Return [x, y] of the center of cell containing provided text 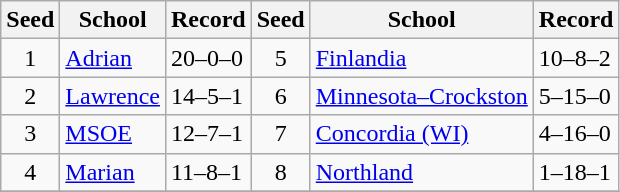
14–5–1 [208, 96]
7 [280, 134]
6 [280, 96]
Finlandia [422, 58]
1 [30, 58]
8 [280, 172]
Marian [113, 172]
11–8–1 [208, 172]
20–0–0 [208, 58]
Concordia (WI) [422, 134]
2 [30, 96]
Northland [422, 172]
MSOE [113, 134]
Minnesota–Crockston [422, 96]
5 [280, 58]
5–15–0 [576, 96]
12–7–1 [208, 134]
Adrian [113, 58]
Lawrence [113, 96]
3 [30, 134]
10–8–2 [576, 58]
4–16–0 [576, 134]
1–18–1 [576, 172]
4 [30, 172]
